Identify which cell holds the provided text, then report its (X, Y) central coordinate. 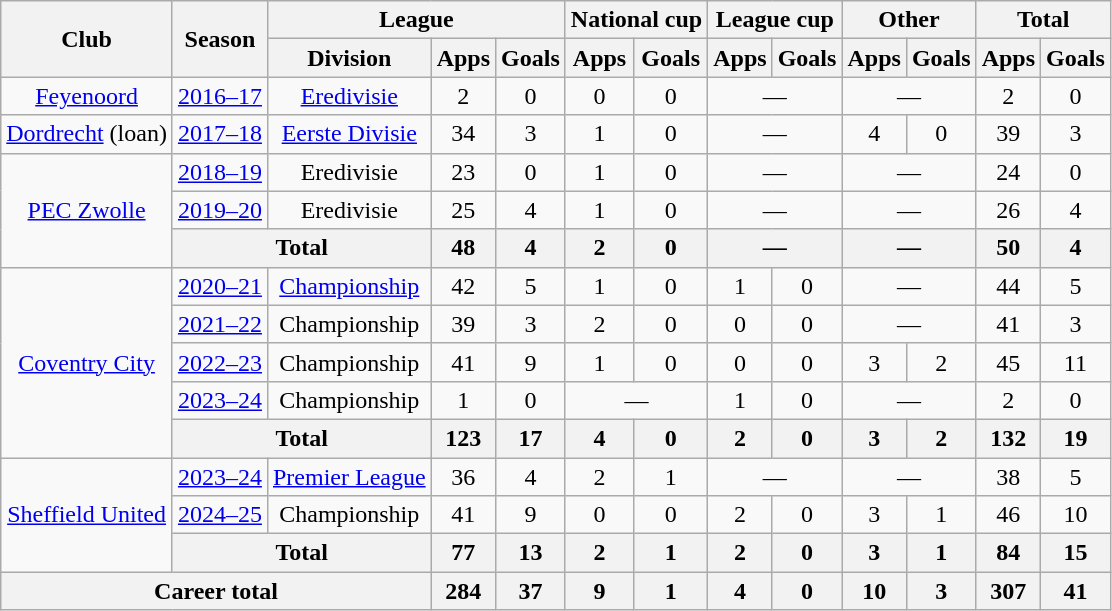
2024–25 (220, 515)
Feyenoord (87, 96)
17 (531, 438)
45 (1008, 362)
307 (1008, 591)
11 (1076, 362)
Career total (216, 591)
84 (1008, 553)
Season (220, 39)
44 (1008, 286)
Coventry City (87, 362)
38 (1008, 477)
284 (463, 591)
2020–21 (220, 286)
13 (531, 553)
19 (1076, 438)
2021–22 (220, 324)
132 (1008, 438)
2019–20 (220, 210)
Division (349, 58)
36 (463, 477)
26 (1008, 210)
Eerste Divisie (349, 134)
34 (463, 134)
25 (463, 210)
2016–17 (220, 96)
Other (909, 20)
2017–18 (220, 134)
Sheffield United (87, 515)
Dordrecht (loan) (87, 134)
42 (463, 286)
2022–23 (220, 362)
League (416, 20)
50 (1008, 248)
37 (531, 591)
77 (463, 553)
46 (1008, 515)
Premier League (349, 477)
23 (463, 172)
PEC Zwolle (87, 210)
National cup (636, 20)
League cup (775, 20)
123 (463, 438)
24 (1008, 172)
15 (1076, 553)
48 (463, 248)
Club (87, 39)
2018–19 (220, 172)
